Extract the [x, y] coordinate from the center of the cell holding the provided text.  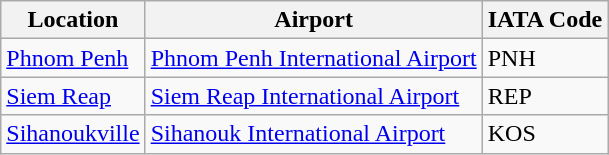
Phnom Penh [73, 58]
IATA Code [545, 20]
PNH [545, 58]
Siem Reap International Airport [314, 96]
Sihanouk International Airport [314, 134]
Sihanoukville [73, 134]
Location [73, 20]
Airport [314, 20]
REP [545, 96]
Siem Reap [73, 96]
Phnom Penh International Airport [314, 58]
KOS [545, 134]
